Identify which cell holds the provided text, then report its [X, Y] central coordinate. 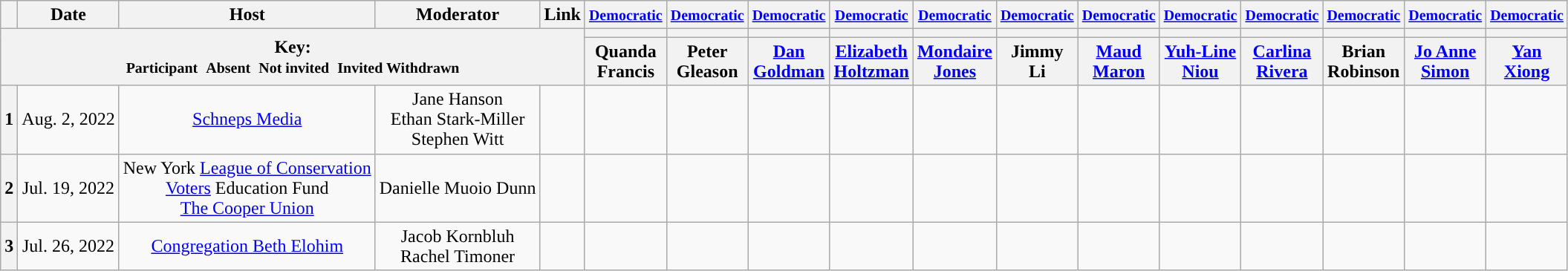
Link [562, 15]
Aug. 2, 2022 [68, 120]
Key: Participant Absent Not invited Invited Withdrawn [293, 57]
Jul. 26, 2022 [68, 246]
Dan Goldman [789, 61]
Jane HansonEthan Stark-MillerStephen Witt [458, 120]
Jimmy Li [1037, 61]
Quanda Francis [625, 61]
3 [9, 246]
Yuh-Line Niou [1200, 61]
Yan Xiong [1527, 61]
Brian Robinson [1364, 61]
Date [68, 15]
Danielle Muoio Dunn [458, 188]
Elizabeth Holtzman [871, 61]
Jacob KornbluhRachel Timoner [458, 246]
Mondaire Jones [954, 61]
Maud Maron [1119, 61]
New York League of ConservationVoters Education FundThe Cooper Union [247, 188]
2 [9, 188]
Congregation Beth Elohim [247, 246]
Moderator [458, 15]
Peter Gleason [707, 61]
Jo Anne Simon [1445, 61]
1 [9, 120]
Jul. 19, 2022 [68, 188]
Host [247, 15]
Schneps Media [247, 120]
Carlina Rivera [1282, 61]
